Identify which cell holds the provided text, then report its [X, Y] central coordinate. 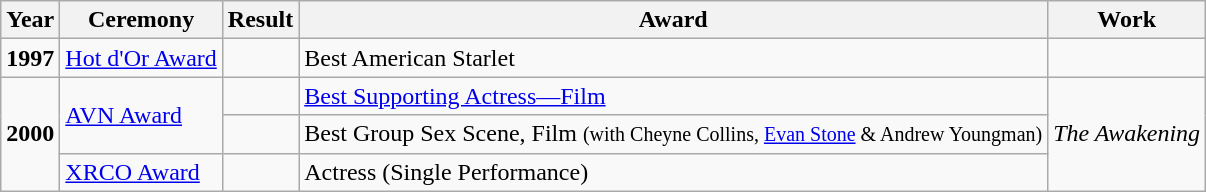
Best Supporting Actress—Film [674, 96]
Best American Starlet [674, 58]
AVN Award [141, 115]
The Awakening [1127, 134]
Hot d'Or Award [141, 58]
Work [1127, 20]
Actress (Single Performance) [674, 172]
1997 [30, 58]
Result [260, 20]
Award [674, 20]
2000 [30, 134]
Best Group Sex Scene, Film (with Cheyne Collins, Evan Stone & Andrew Youngman) [674, 134]
XRCO Award [141, 172]
Ceremony [141, 20]
Year [30, 20]
